Identify which cell holds the provided text, then report its (X, Y) central coordinate. 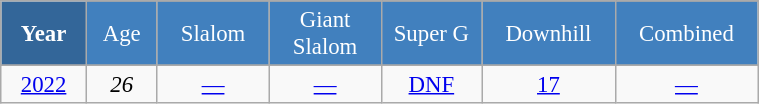
17 (549, 85)
Slalom (213, 34)
2022 (44, 85)
Super G (432, 34)
Combined (686, 34)
Year (44, 34)
Downhill (549, 34)
Age (122, 34)
DNF (432, 85)
26 (122, 85)
GiantSlalom (325, 34)
